Locate the cell with the specified text and output its [X, Y] center coordinate. 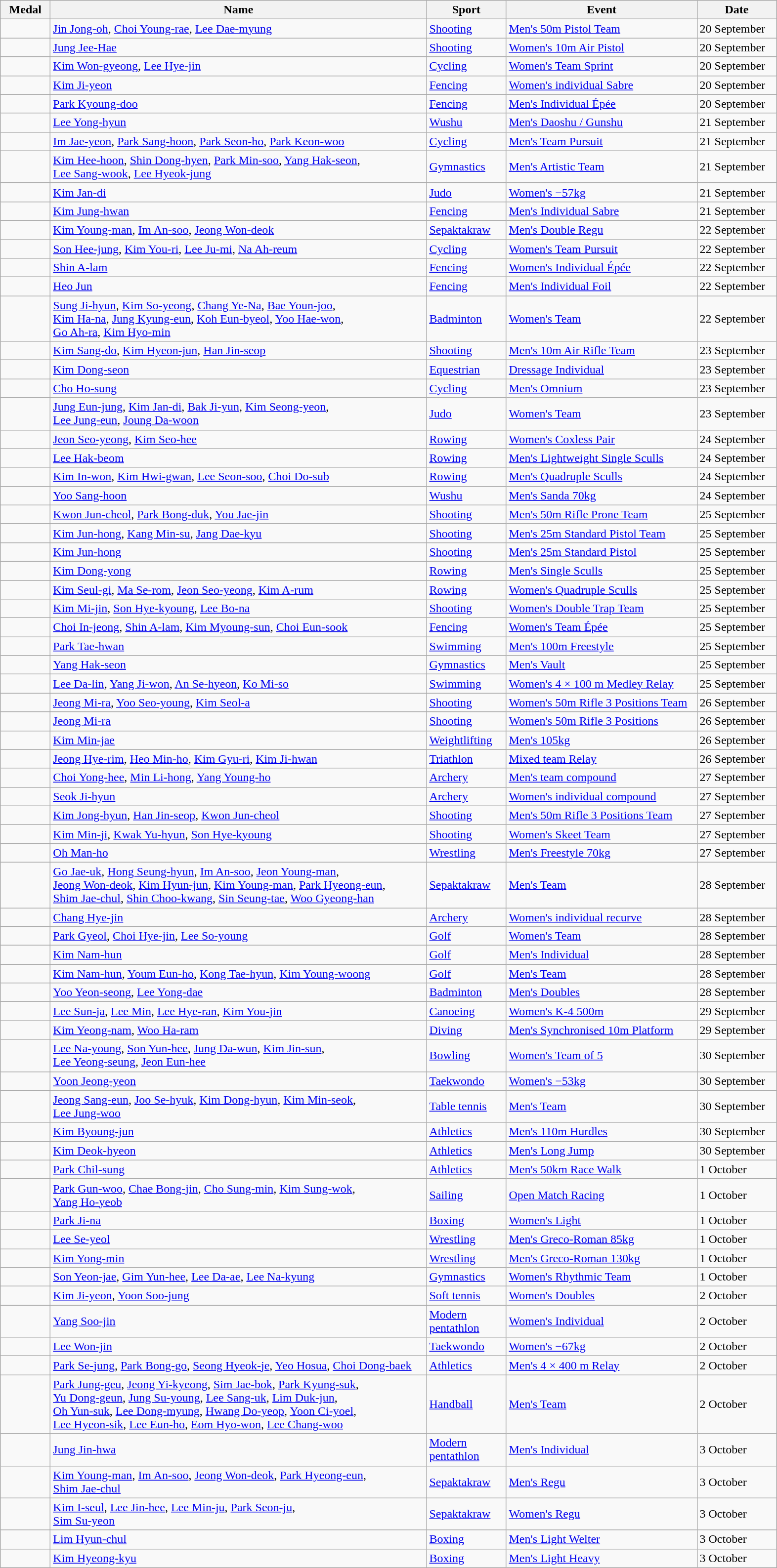
Weightlifting [467, 740]
Lee Se-yeol [238, 1239]
Kim Ji-yeon, Yoon Soo-jung [238, 1296]
Sport [467, 10]
Kim Dong-yong [238, 571]
Women's Team Sprint [602, 66]
Jung Eun-jung, Kim Jan-di, Bak Ji-yun, Kim Seong-yeon, Lee Jung-eun, Joung Da-woon [238, 414]
Women's 4 × 100 m Medley Relay [602, 684]
Lee Won-jin [238, 1347]
Women's Doubles [602, 1296]
Dressage Individual [602, 370]
Men's Team Pursuit [602, 141]
Men's Doubles [602, 992]
Lee Yong-hyun [238, 123]
Men's Greco-Roman 85kg [602, 1239]
Women's Team Pursuit [602, 248]
Kim Mi-jin, Son Hye-kyoung, Lee Bo-na [238, 609]
Men's Double Regu [602, 230]
Women's Team Épée [602, 627]
Jeong Sang-eun, Joo Se-hyuk, Kim Dong-hyun, Kim Min-seok,Lee Jung-woo [238, 1107]
Women's individual recurve [602, 917]
Men's Sanda 70kg [602, 495]
Men's Artistic Team [602, 167]
Men's Single Sculls [602, 571]
Lim Hyun-chul [238, 1539]
Men's 105kg [602, 740]
Seok Ji-hyun [238, 796]
Kim In-won, Kim Hwi-gwan, Lee Seon-soo, Choi Do-sub [238, 477]
Yang Soo-jin [238, 1321]
Women's Quadruple Sculls [602, 589]
Men's Daoshu / Gunshu [602, 123]
Women's Team of 5 [602, 1055]
Lee Hak-beom [238, 458]
Choi Yong-hee, Min Li-hong, Yang Young-ho [238, 778]
Soft tennis [467, 1296]
Kim Byoung-jun [238, 1132]
Lee Da-lin, Yang Ji-won, An Se-hyeon, Ko Mi-so [238, 684]
Women's −53kg [602, 1081]
Men's 50m Rifle Prone Team [602, 514]
Chang Hye-jin [238, 917]
Im Jae-yeon, Park Sang-hoon, Park Seon-ho, Park Keon-woo [238, 141]
Men's 4 × 400 m Relay [602, 1365]
Women's 50m Rifle 3 Positions [602, 721]
Women's Skeet Team [602, 834]
Kim Jan-di [238, 192]
Kim Dong-seon [238, 370]
Women's Regu [602, 1514]
Park Gun-woo, Chae Bong-jin, Cho Sung-min, Kim Sung-wok,Yang Ho-yeob [238, 1195]
Women's K-4 500m [602, 1011]
Kim Jun-hong [238, 552]
Women's Individual [602, 1321]
Women's −57kg [602, 192]
Men's Individual Foil [602, 287]
Women's Rhythmic Team [602, 1277]
Men's Individual Sabre [602, 211]
Men's Lightweight Single Sculls [602, 458]
Park Tae-hwan [238, 646]
Kim Jung-hwan [238, 211]
Yoo Sang-hoon [238, 495]
Sailing [467, 1195]
Yoon Jeong-yeon [238, 1081]
Park Se-jung, Park Bong-go, Seong Hyeok-je, Yeo Hosua, Choi Dong-baek [238, 1365]
Kim Won-gyeong, Lee Hye-jin [238, 66]
Kim Young-man, Im An-soo, Jeong Won-deok [238, 230]
Table tennis [467, 1107]
Equestrian [467, 370]
Park Kyoung-doo [238, 104]
Triathlon [467, 759]
Men's 50km Race Walk [602, 1169]
Lee Na-young, Son Yun-hee, Jung Da-wun, Kim Jin-sun,Lee Yeong-seung, Jeon Eun-hee [238, 1055]
Jeong Hye-rim, Heo Min-ho, Kim Gyu-ri, Kim Ji-hwan [238, 759]
Women's Light [602, 1220]
Kim Min-ji, Kwak Yu-hyun, Son Hye-kyoung [238, 834]
Men's Synchronised 10m Platform [602, 1030]
Women's individual compound [602, 796]
Kim Young-man, Im An-soo, Jeong Won-deok, Park Hyeong-eun,Shim Jae-chul [238, 1482]
Oh Man-ho [238, 853]
Women's Double Trap Team [602, 609]
Event [602, 10]
Men's Quadruple Sculls [602, 477]
Men's 50m Pistol Team [602, 29]
Women's 10m Air Pistol [602, 47]
Shin A-lam [238, 268]
Kim Seul-gi, Ma Se-rom, Jeon Seo-yeong, Kim A-rum [238, 589]
Jeong Mi-ra [238, 721]
Kim Jong-hyun, Han Jin-seop, Kwon Jun-cheol [238, 815]
Men's Regu [602, 1482]
Kwon Jun-cheol, Park Bong-duk, You Jae-jin [238, 514]
Kim Hyeong-kyu [238, 1558]
Kim Min-jae [238, 740]
Yoo Yeon-seong, Lee Yong-dae [238, 992]
Date [736, 10]
Medal [26, 10]
Park Ji-na [238, 1220]
Yang Hak-seon [238, 665]
Men's 25m Standard Pistol [602, 552]
Kim Nam-hun, Youm Eun-ho, Kong Tae-hyun, Kim Young-woong [238, 974]
Men's 50m Rifle 3 Positions Team [602, 815]
Women's −67kg [602, 1347]
Women's Individual Épée [602, 268]
Kim Ji-yeon [238, 85]
Men's 110m Hurdles [602, 1132]
Park Chil-sung [238, 1169]
Handball [467, 1404]
Men's team compound [602, 778]
Cho Ho-sung [238, 388]
Name [238, 10]
Park Gyeol, Choi Hye-jin, Lee So-young [238, 936]
Men's Vault [602, 665]
Kim Deok-hyeon [238, 1151]
Men's Long Jump [602, 1151]
Heo Jun [238, 287]
Kim Sang-do, Kim Hyeon-jun, Han Jin-seop [238, 351]
Men's Light Heavy [602, 1558]
Jin Jong-oh, Choi Young-rae, Lee Dae-myung [238, 29]
Women's 50m Rifle 3 Positions Team [602, 702]
Men's Individual Épée [602, 104]
Jeon Seo-yeong, Kim Seo-hee [238, 439]
Son Hee-jung, Kim You-ri, Lee Ju-mi, Na Ah-reum [238, 248]
Bowling [467, 1055]
Kim Yeong-nam, Woo Ha-ram [238, 1030]
Mixed team Relay [602, 759]
Jeong Mi-ra, Yoo Seo-young, Kim Seol-a [238, 702]
Open Match Racing [602, 1195]
Men's Freestyle 70kg [602, 853]
Canoeing [467, 1011]
Jung Jee-Hae [238, 47]
Choi In-jeong, Shin A-lam, Kim Myoung-sun, Choi Eun-sook [238, 627]
Sung Ji-hyun, Kim So-yeong, Chang Ye-Na, Bae Youn-joo, Kim Ha-na, Jung Kyung-eun, Koh Eun-byeol, Yoo Hae-won,Go Ah-ra, Kim Hyo-min [238, 319]
Jung Jin-hwa [238, 1449]
Men's 25m Standard Pistol Team [602, 533]
Women's individual Sabre [602, 85]
Men's 100m Freestyle [602, 646]
Men's 10m Air Rifle Team [602, 351]
Kim I-seul, Lee Jin-hee, Lee Min-ju, Park Seon-ju,Sim Su-yeon [238, 1514]
Kim Nam-hun [238, 955]
Son Yeon-jae, Gim Yun-hee, Lee Da-ae, Lee Na-kyung [238, 1277]
Kim Jun-hong, Kang Min-su, Jang Dae-kyu [238, 533]
Women's Coxless Pair [602, 439]
Kim Yong-min [238, 1258]
Kim Hee-hoon, Shin Dong-hyen, Park Min-soo, Yang Hak-seon, Lee Sang-wook, Lee Hyeok-jung [238, 167]
Men's Light Welter [602, 1539]
Men's Greco-Roman 130kg [602, 1258]
Men's Omnium [602, 388]
Lee Sun-ja, Lee Min, Lee Hye-ran, Kim You-jin [238, 1011]
Diving [467, 1030]
